Find where the given text appears and provide that cell's center as (X, Y) coordinate. 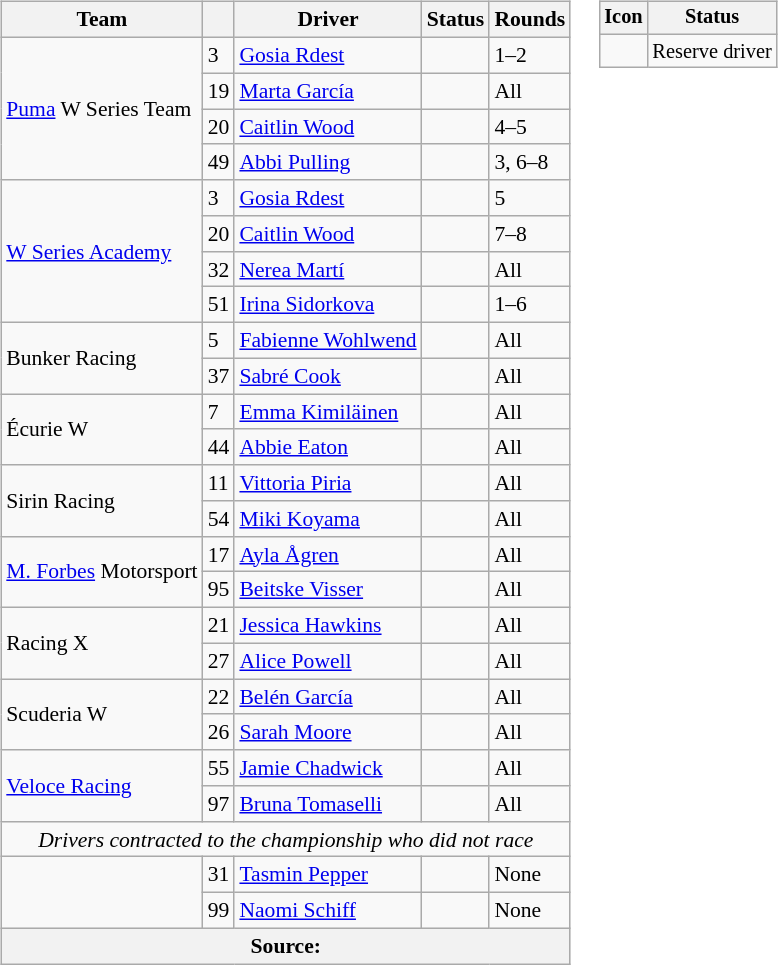
1–2 (530, 55)
Écurie W (102, 430)
Sarah Moore (328, 732)
27 (219, 661)
Emma Kimiläinen (328, 412)
7–8 (530, 234)
Driver (328, 20)
Naomi Schiff (328, 910)
Scuderia W (102, 714)
Miki Koyama (328, 519)
21 (219, 625)
Jamie Chadwick (328, 768)
95 (219, 590)
26 (219, 732)
37 (219, 376)
Nerea Martí (328, 269)
Sirin Racing (102, 500)
Fabienne Wohlwend (328, 340)
22 (219, 697)
Bunker Racing (102, 358)
Team (102, 20)
19 (219, 91)
M. Forbes Motorsport (102, 572)
Racing X (102, 642)
Vittoria Piria (328, 483)
Abbie Eaton (328, 447)
49 (219, 162)
Ayla Ågren (328, 554)
97 (219, 804)
11 (219, 483)
Tasmin Pepper (328, 875)
32 (219, 269)
Abbi Pulling (328, 162)
Bruna Tomaselli (328, 804)
Sabré Cook (328, 376)
99 (219, 910)
Jessica Hawkins (328, 625)
7 (219, 412)
Reserve driver (712, 51)
55 (219, 768)
Icon (623, 18)
Rounds (530, 20)
Marta García (328, 91)
54 (219, 519)
Puma W Series Team (102, 108)
17 (219, 554)
Beitske Visser (328, 590)
Source: (286, 946)
Alice Powell (328, 661)
51 (219, 305)
Veloce Racing (102, 786)
44 (219, 447)
W Series Academy (102, 251)
4–5 (530, 127)
Irina Sidorkova (328, 305)
Belén García (328, 697)
1–6 (530, 305)
31 (219, 875)
Drivers contracted to the championship who did not race (286, 839)
3, 6–8 (530, 162)
